Output the [x, y] coordinate of the center of the cell containing the given text.  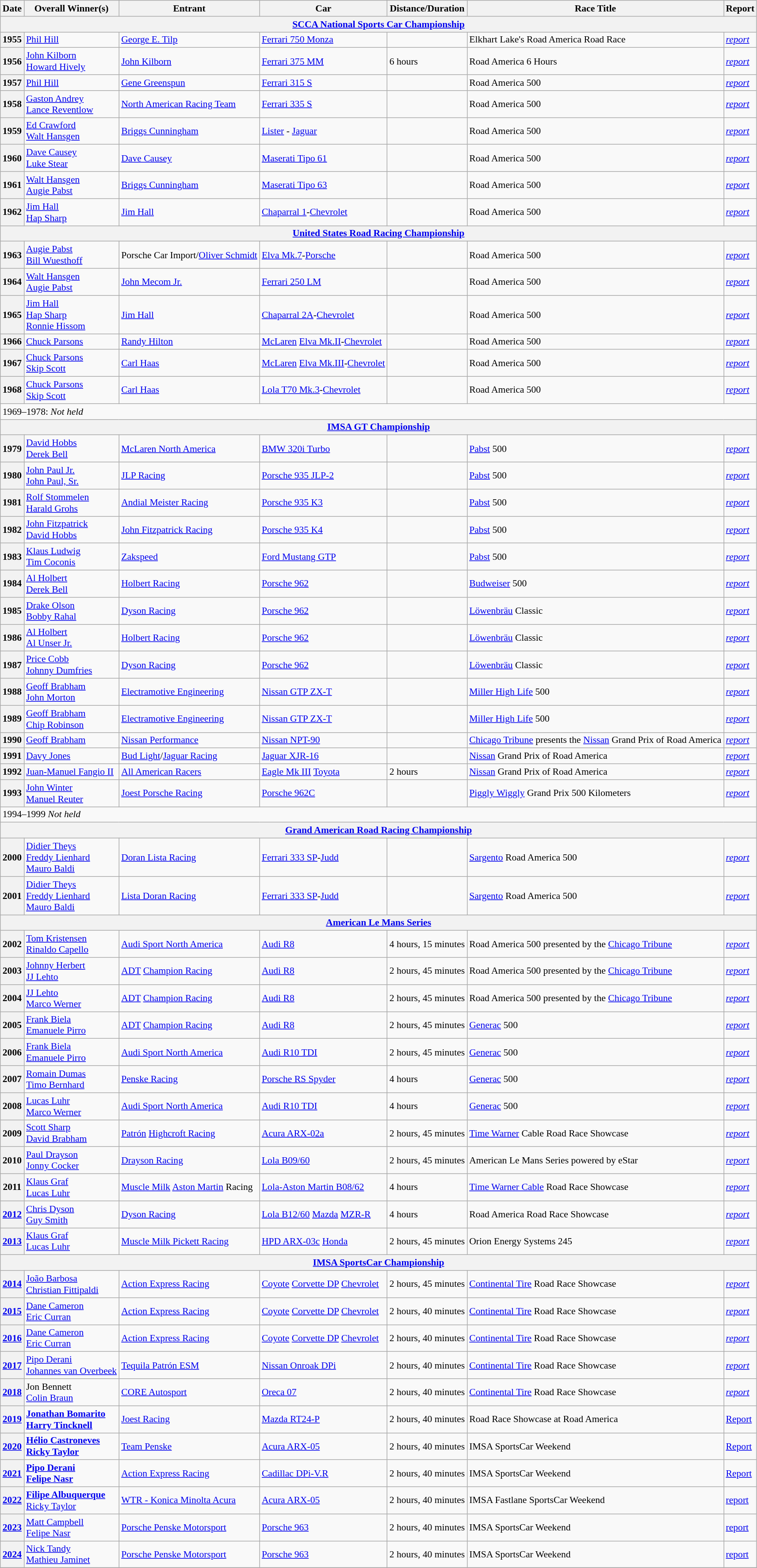
Chuck Parsons [72, 342]
1983 [12, 557]
Jim Hall Hap Sharp Ronnie Hissom [72, 315]
1984 [12, 584]
2005 [12, 1025]
2017 [12, 1365]
George E. Tilp [189, 40]
Johnny Herbert JJ Lehto [72, 971]
Muscle Milk Aston Martin Racing [189, 1188]
Scott Sharp David Brabham [72, 1133]
4 hours, 15 minutes [427, 945]
1992 [12, 772]
2012 [12, 1214]
1982 [12, 530]
Porsche 962C [324, 793]
1960 [12, 158]
Porsche 935 JLP-2 [324, 476]
Nissan NPT-90 [324, 740]
2009 [12, 1133]
Road America 6 Hours [595, 61]
2007 [12, 1079]
Ed Crawford Walt Hansgen [72, 131]
Piggly Wiggly Grand Prix 500 Kilometers [595, 793]
Team Penske [189, 1446]
Lucas Luhr Marco Werner [72, 1106]
1955 [12, 40]
John Mecom Jr. [189, 282]
Nissan Performance [189, 740]
BMW 320i Turbo [324, 448]
Price Cobb Johnny Dumfries [72, 665]
Jonathan Bomarito Harry Tincknell [72, 1419]
Cadillac DPi-V.R [324, 1473]
Lola B12/60 Mazda MZR-R [324, 1214]
Augie Pabst Bill Wuesthoff [72, 255]
Geoff Brabham [72, 740]
Race Title [595, 8]
Hélio Castroneves Ricky Taylor [72, 1446]
1957 [12, 83]
McLaren Elva Mk.III-Chevrolet [324, 363]
2022 [12, 1501]
Gaston Andrey Lance Reventlow [72, 104]
Lola-Aston Martin B08/62 [324, 1188]
1991 [12, 756]
1962 [12, 212]
1979 [12, 448]
Andial Meister Racing [189, 502]
Romain Dumas Timo Bernhard [72, 1079]
6 hours [427, 61]
WTR - Konica Minolta Acura [189, 1501]
2023 [12, 1527]
Lista Doran Racing [189, 896]
Dave Causey [189, 158]
Entrant [189, 8]
All American Racers [189, 772]
HPD ARX-03c Honda [324, 1242]
IMSA SportsCar Championship [378, 1263]
Elkhart Lake's Road America Road Race [595, 40]
2008 [12, 1106]
Acura ARX-02a [324, 1133]
1985 [12, 611]
Klaus Ludwig Tim Coconis [72, 557]
John Kilborn [189, 61]
Mazda RT24-P [324, 1419]
Oreca 07 [324, 1392]
McLaren North America [189, 448]
CORE Autosport [189, 1392]
JJ Lehto Marco Werner [72, 998]
McLaren Elva Mk.II-Chevrolet [324, 342]
Ferrari 750 Monza [324, 40]
Ferrari 375 MM [324, 61]
1986 [12, 638]
Gene Greenspun [189, 83]
Lister - Jaguar [324, 131]
2018 [12, 1392]
Ferrari 250 LM [324, 282]
1994–1999 Not held [378, 815]
2006 [12, 1052]
Ford Mustang GTP [324, 557]
1981 [12, 502]
2013 [12, 1242]
Road Race Showcase at Road America [595, 1419]
1980 [12, 476]
John Winter Manuel Reuter [72, 793]
David Hobbs Derek Bell [72, 448]
Juan-Manuel Fangio II [72, 772]
2002 [12, 945]
Dave Causey Luke Stear [72, 158]
Nick Tandy Mathieu Jaminet [72, 1555]
Ferrari 315 S [324, 83]
Matt Campbell Felipe Nasr [72, 1527]
IMSA GT Championship [378, 427]
2016 [12, 1338]
Penske Racing [189, 1079]
Porsche RS Spyder [324, 1079]
1988 [12, 692]
2010 [12, 1160]
Orion Energy Systems 245 [595, 1242]
Drayson Racing [189, 1160]
1990 [12, 740]
Budweiser 500 [595, 584]
Pipo Derani Johannes van Overbeek [72, 1365]
Doran Lista Racing [189, 858]
1968 [12, 390]
Drake Olson Bobby Rahal [72, 611]
1964 [12, 282]
United States Road Racing Championship [378, 233]
John Fitzpatrick Racing [189, 530]
Date [12, 8]
1958 [12, 104]
John Fitzpatrick David Hobbs [72, 530]
Jim Hall Hap Sharp [72, 212]
Maserati Tipo 61 [324, 158]
Chaparral 2A-Chevrolet [324, 315]
1961 [12, 185]
Tequila Patrón ESM [189, 1365]
1969–1978: Not held [378, 412]
Jaguar XJR-16 [324, 756]
Filipe Albuquerque Ricky Taylor [72, 1501]
Distance/Duration [427, 8]
2021 [12, 1473]
Bud Light/Jaguar Racing [189, 756]
Overall Winner(s) [72, 8]
Grand American Road Racing Championship [378, 830]
Patrón Highcroft Racing [189, 1133]
John Paul Jr. John Paul, Sr. [72, 476]
Davy Jones [72, 756]
2 hours [427, 772]
2019 [12, 1419]
1967 [12, 363]
2014 [12, 1284]
Chaparral 1-Chevrolet [324, 212]
1956 [12, 61]
Al Holbert Al Unser Jr. [72, 638]
Rolf Stommelen Harald Grohs [72, 502]
IMSA Fastlane SportsCar Weekend [595, 1501]
1966 [12, 342]
2011 [12, 1188]
Geoff Brabham John Morton [72, 692]
Maserati Tipo 63 [324, 185]
Geoff Brabham Chip Robinson [72, 719]
American Le Mans Series [378, 923]
1959 [12, 131]
2015 [12, 1312]
2001 [12, 896]
Zakspeed [189, 557]
Joest Porsche Racing [189, 793]
Muscle Milk Pickett Racing [189, 1242]
SCCA National Sports Car Championship [378, 24]
1993 [12, 793]
North American Racing Team [189, 104]
2000 [12, 858]
2004 [12, 998]
JLP Racing [189, 476]
Randy Hilton [189, 342]
2024 [12, 1555]
American Le Mans Series powered by eStar [595, 1160]
Nissan Onroak DPi [324, 1365]
1963 [12, 255]
Al Holbert Derek Bell [72, 584]
Lola B09/60 [324, 1160]
1989 [12, 719]
Ferrari 335 S [324, 104]
Eagle Mk III Toyota [324, 772]
Jon Bennett Colin Braun [72, 1392]
Chicago Tribune presents the Nissan Grand Prix of Road America [595, 740]
Lola T70 Mk.3-Chevrolet [324, 390]
João Barbosa Christian Fittipaldi [72, 1284]
2003 [12, 971]
Joest Racing [189, 1419]
Road America Road Race Showcase [595, 1214]
John Kilborn Howard Hively [72, 61]
1987 [12, 665]
2020 [12, 1446]
Porsche 935 K3 [324, 502]
Car [324, 8]
Porsche Car Import/Oliver Schmidt [189, 255]
Pipo Derani Felipe Nasr [72, 1473]
Chris Dyson Guy Smith [72, 1214]
Porsche 935 K4 [324, 530]
1965 [12, 315]
Paul Drayson Jonny Cocker [72, 1160]
Elva Mk.7-Porsche [324, 255]
Tom Kristensen Rinaldo Capello [72, 945]
